Determine the (x, y) coordinate at the center of the cell enclosing the given text.  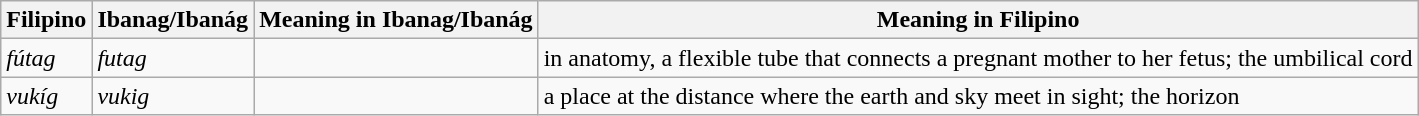
a place at the distance where the earth and sky meet in sight; the horizon (978, 96)
fútag (46, 58)
Filipino (46, 20)
vukíg (46, 96)
Meaning in Filipino (978, 20)
in anatomy, a flexible tube that connects a pregnant mother to her fetus; the umbilical cord (978, 58)
vukig (173, 96)
Meaning in Ibanag/Ibanág (396, 20)
futag (173, 58)
Ibanag/Ibanág (173, 20)
